Pinpoint the cell where the given text exists, returning its (x, y) midpoint coordinate. 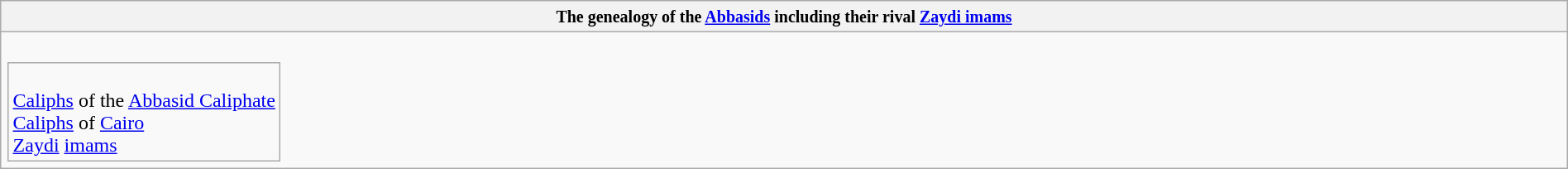
The genealogy of the Abbasids including their rival Zaydi imams (784, 17)
